Identify which cell holds the provided text, then report its (x, y) central coordinate. 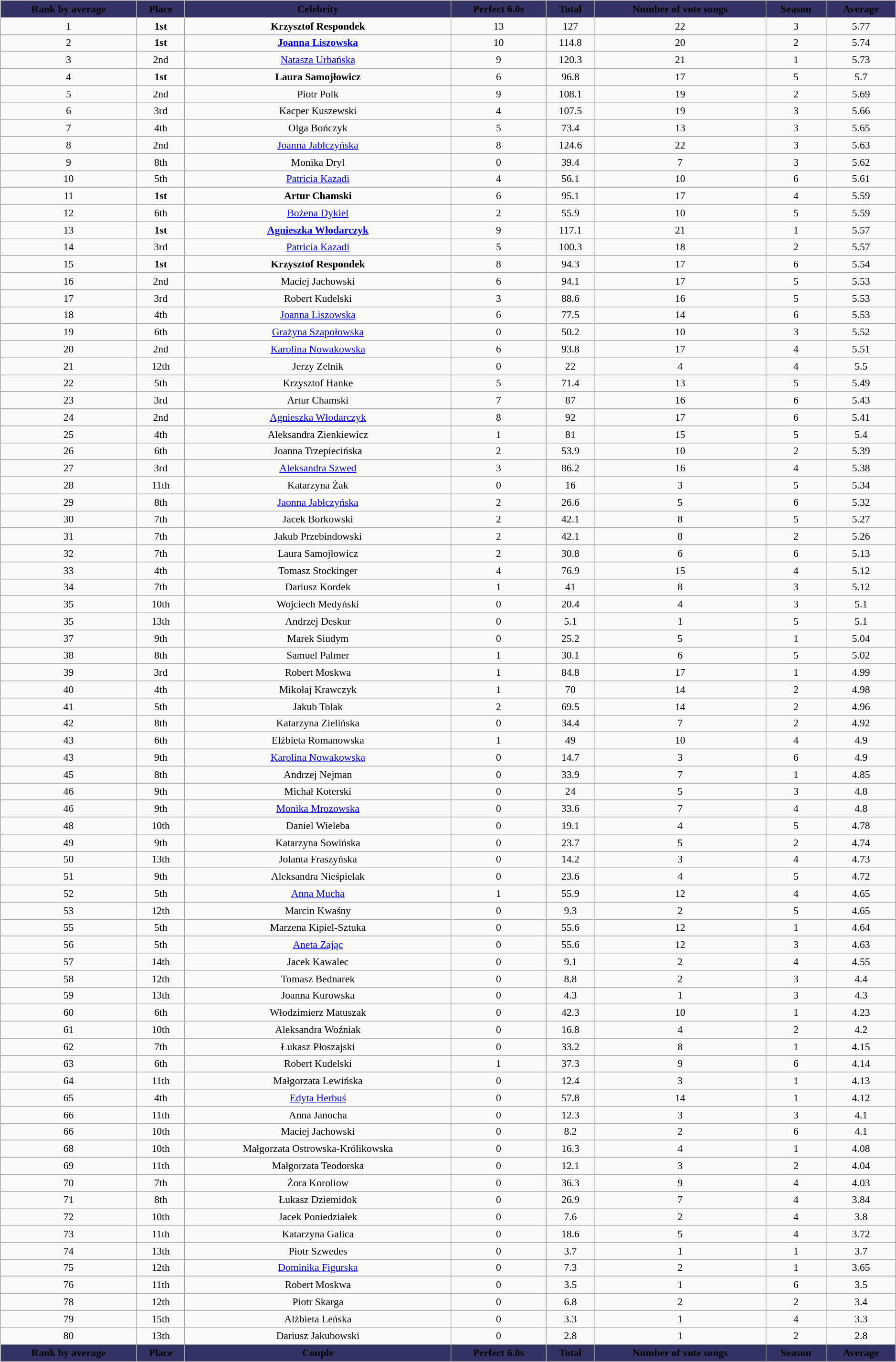
8.2 (571, 1132)
53 (69, 911)
32 (69, 553)
Andrzej Nejman (318, 775)
94.3 (571, 264)
107.5 (571, 111)
4.74 (861, 842)
50 (69, 860)
Elżbieta Romanowska (318, 741)
4.55 (861, 962)
5.66 (861, 111)
Olga Bończyk (318, 128)
23 (69, 400)
Joanna Trzepiecińska (318, 451)
51 (69, 877)
5.65 (861, 128)
29 (69, 502)
23.6 (571, 877)
75 (69, 1268)
Aleksandra Nieśpielak (318, 877)
Aleksandra Szwed (318, 468)
69 (69, 1166)
93.8 (571, 349)
18.6 (571, 1234)
34.4 (571, 724)
5.77 (861, 26)
42 (69, 724)
26 (69, 451)
4.12 (861, 1098)
Anna Janocha (318, 1115)
5.74 (861, 43)
48 (69, 826)
5.63 (861, 145)
33.6 (571, 809)
114.8 (571, 43)
39 (69, 672)
Piotr Polk (318, 94)
124.6 (571, 145)
58 (69, 979)
16.3 (571, 1149)
5.54 (861, 264)
52 (69, 894)
33.2 (571, 1047)
5.69 (861, 94)
5.61 (861, 179)
7.3 (571, 1268)
120.3 (571, 60)
4.15 (861, 1047)
38 (69, 655)
Katarzyna Zielińska (318, 724)
5.62 (861, 162)
4.4 (861, 979)
62 (69, 1047)
Krzysztof Hanke (318, 383)
36.3 (571, 1183)
3.4 (861, 1302)
9.1 (571, 962)
4.08 (861, 1149)
Jakub Tolak (318, 706)
4.99 (861, 672)
57 (69, 962)
5.32 (861, 502)
Jakub Przebindowski (318, 536)
4.78 (861, 826)
Jacek Poniedziałek (318, 1217)
5.51 (861, 349)
Anna Mucha (318, 894)
4.04 (861, 1166)
28 (69, 485)
Couple (318, 1353)
Marzena Kipiel-Sztuka (318, 927)
5.34 (861, 485)
Aleksandra Zienkiewicz (318, 434)
26.6 (571, 502)
92 (571, 417)
4.85 (861, 775)
5.52 (861, 332)
Alżbieta Leńska (318, 1319)
Dariusz Jakubowski (318, 1336)
87 (571, 400)
95.1 (571, 196)
76.9 (571, 570)
5.7 (861, 77)
Małgorzata Lewińska (318, 1081)
3.8 (861, 1217)
78 (69, 1302)
94.1 (571, 281)
5.73 (861, 60)
20.4 (571, 605)
Piotr Skarga (318, 1302)
4.23 (861, 1013)
42.3 (571, 1013)
4.96 (861, 706)
4.92 (861, 724)
37 (69, 638)
5.02 (861, 655)
73.4 (571, 128)
63 (69, 1064)
3.65 (861, 1268)
Jacek Kawalec (318, 962)
Marcin Kwaśny (318, 911)
37.3 (571, 1064)
14.7 (571, 757)
96.8 (571, 77)
45 (69, 775)
5.4 (861, 434)
Piotr Szwedes (318, 1251)
4.73 (861, 860)
Jolanta Fraszyńska (318, 860)
Małgorzata Ostrowska-Królikowska (318, 1149)
127 (571, 26)
55 (69, 927)
14th (161, 962)
14.2 (571, 860)
Małgorzata Teodorska (318, 1166)
Katarzyna Galica (318, 1234)
Joanna Kurowska (318, 996)
71.4 (571, 383)
39.4 (571, 162)
7.6 (571, 1217)
53.9 (571, 451)
4.13 (861, 1081)
61 (69, 1030)
11 (69, 196)
Samuel Palmer (318, 655)
Tomasz Stockinger (318, 570)
30.1 (571, 655)
33 (69, 570)
Joanna Jabłczyńska (318, 145)
Daniel Wieleba (318, 826)
Łukasz Płoszajski (318, 1047)
59 (69, 996)
12.3 (571, 1115)
5.04 (861, 638)
69.5 (571, 706)
64 (69, 1081)
4.14 (861, 1064)
34 (69, 587)
5.43 (861, 400)
71 (69, 1200)
Mikołaj Krawczyk (318, 690)
Dariusz Kordek (318, 587)
Włodzimierz Matuszak (318, 1013)
Bożena Dykiel (318, 213)
27 (69, 468)
86.2 (571, 468)
Łukasz Dziemidok (318, 1200)
4.03 (861, 1183)
Wojciech Medyński (318, 605)
5.27 (861, 520)
76 (69, 1285)
50.2 (571, 332)
4.98 (861, 690)
5.38 (861, 468)
4.64 (861, 927)
33.9 (571, 775)
8.8 (571, 979)
3.84 (861, 1200)
Dominika Figurska (318, 1268)
5.39 (861, 451)
108.1 (571, 94)
4.72 (861, 877)
Celebrity (318, 9)
81 (571, 434)
3.72 (861, 1234)
Tomasz Bednarek (318, 979)
88.6 (571, 298)
6.8 (571, 1302)
26.9 (571, 1200)
Kacper Kuszewski (318, 111)
Edyta Herbuś (318, 1098)
12.1 (571, 1166)
57.8 (571, 1098)
Katarzyna Żak (318, 485)
77.5 (571, 315)
31 (69, 536)
23.7 (571, 842)
Aneta Zając (318, 945)
5.49 (861, 383)
Monika Dryl (318, 162)
100.3 (571, 247)
80 (69, 1336)
117.1 (571, 230)
Żora Koroliow (318, 1183)
15th (161, 1319)
9.3 (571, 911)
Andrzej Deskur (318, 621)
40 (69, 690)
16.8 (571, 1030)
12.4 (571, 1081)
56.1 (571, 179)
Monika Mrozowska (318, 809)
Grażyna Szapołowska (318, 332)
Katarzyna Sowińska (318, 842)
5.41 (861, 417)
19.1 (571, 826)
Marek Siudym (318, 638)
Jaonna Jabłczyńska (318, 502)
30 (69, 520)
Aleksandra Woźniak (318, 1030)
25 (69, 434)
73 (69, 1234)
4.63 (861, 945)
5.26 (861, 536)
30.8 (571, 553)
60 (69, 1013)
56 (69, 945)
5.5 (861, 366)
5.13 (861, 553)
Michał Koterski (318, 792)
Jacek Borkowski (318, 520)
25.2 (571, 638)
74 (69, 1251)
Natasza Urbańska (318, 60)
79 (69, 1319)
72 (69, 1217)
68 (69, 1149)
Jerzy Zelnik (318, 366)
84.8 (571, 672)
4.2 (861, 1030)
65 (69, 1098)
